Detect which cell encompasses the target text, then output its (X, Y) center coordinate. 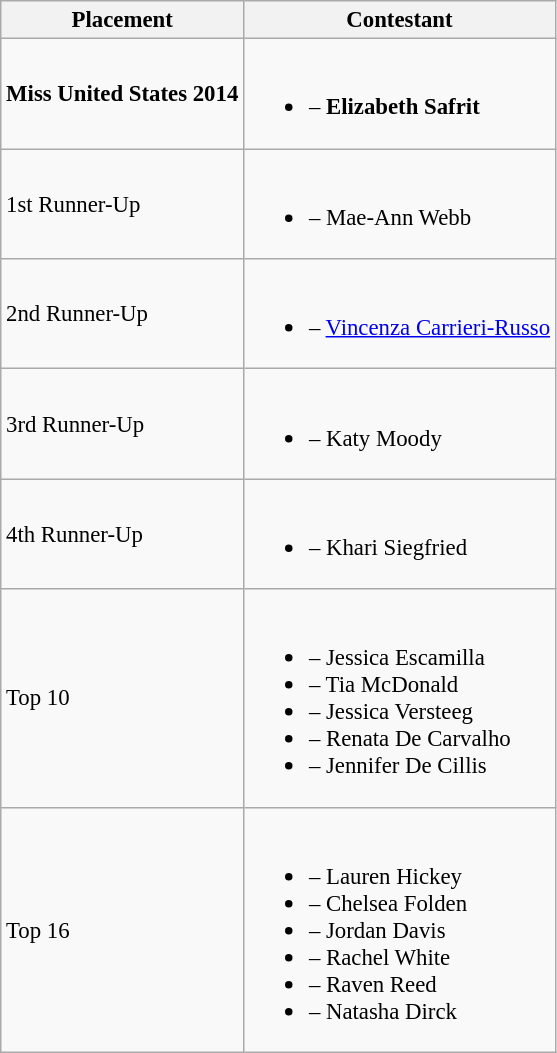
– Jessica Escamilla – Tia McDonald – Jessica Versteeg – Renata De Carvalho – Jennifer De Cillis (400, 698)
Top 10 (122, 698)
– Elizabeth Safrit (400, 94)
4th Runner-Up (122, 534)
– Katy Moody (400, 424)
– Lauren Hickey – Chelsea Folden – Jordan Davis – Rachel White – Raven Reed – Natasha Dirck (400, 930)
– Vincenza Carrieri-Russo (400, 314)
Top 16 (122, 930)
3rd Runner-Up (122, 424)
2nd Runner-Up (122, 314)
– Mae-Ann Webb (400, 204)
1st Runner-Up (122, 204)
– Khari Siegfried (400, 534)
Placement (122, 20)
Contestant (400, 20)
Miss United States 2014 (122, 94)
